From the cell containing the given text, extract its center point as [x, y] coordinate. 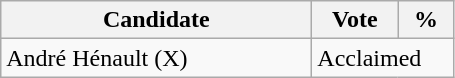
% [426, 20]
Vote [355, 20]
Acclaimed [383, 58]
André Hénault (X) [156, 58]
Candidate [156, 20]
